Provide the [X, Y] coordinate of the cell's center where the given text is located.  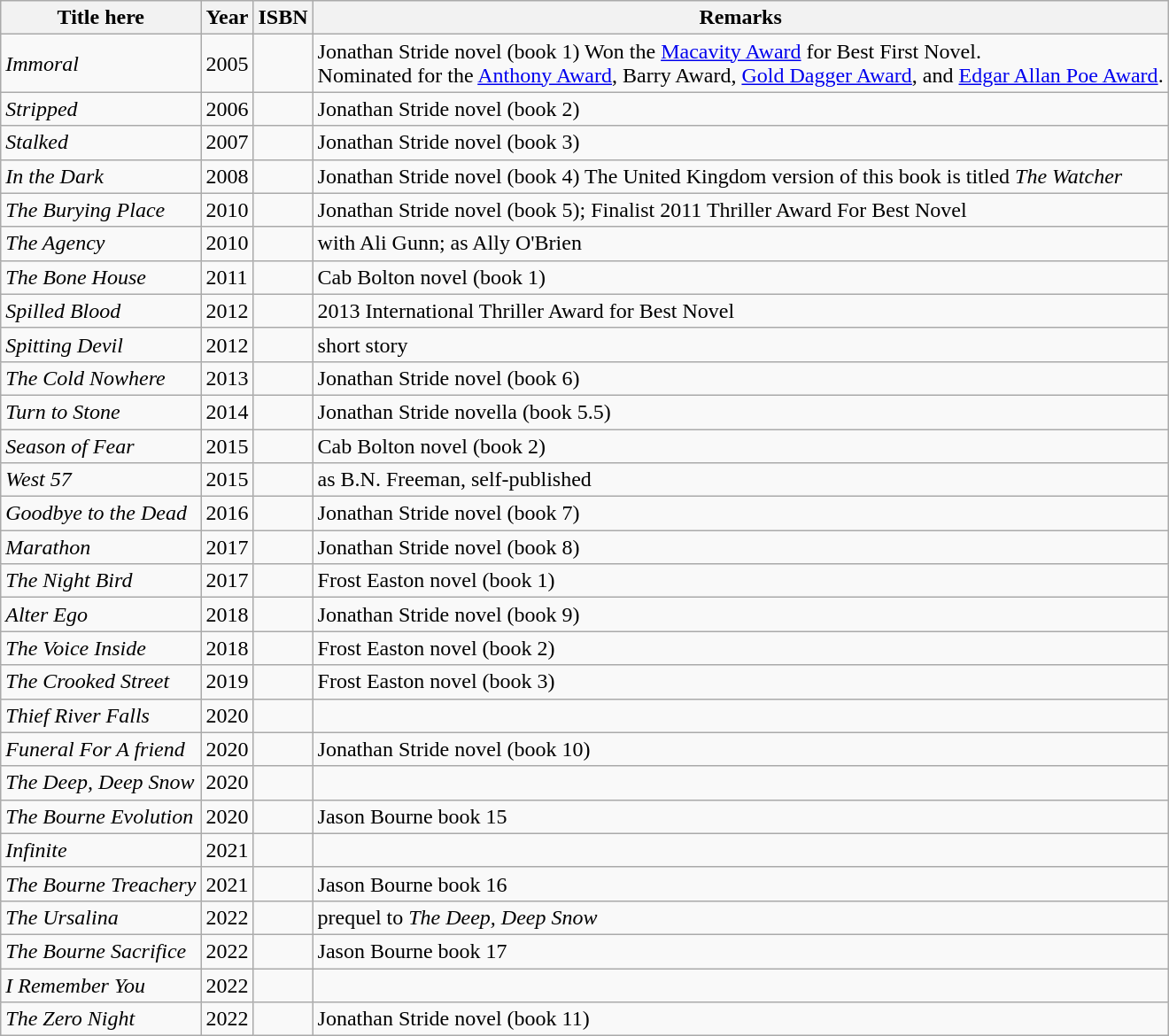
2016 [227, 514]
Alter Ego [101, 615]
Jonathan Stride novel (book 3) [740, 143]
Stalked [101, 143]
2005 [227, 64]
Jonathan Stride novel (book 8) [740, 547]
Immoral [101, 64]
with Ali Gunn; as Ally O'Brien [740, 244]
Frost Easton novel (book 2) [740, 648]
Title here [101, 18]
2013 International Thriller Award for Best Novel [740, 311]
The Night Bird [101, 581]
West 57 [101, 480]
The Bourne Treachery [101, 884]
ISBN [283, 18]
as B.N. Freeman, self-published [740, 480]
The Cold Nowhere [101, 378]
In the Dark [101, 176]
Jonathan Stride novel (book 9) [740, 615]
2014 [227, 412]
Frost Easton novel (book 3) [740, 682]
Jonathan Stride novel (book 10) [740, 749]
Spilled Blood [101, 311]
I Remember You [101, 986]
Remarks [740, 18]
Frost Easton novel (book 1) [740, 581]
Jonathan Stride novella (book 5.5) [740, 412]
The Ursalina [101, 917]
The Bone House [101, 277]
Jonathan Stride novel (book 11) [740, 1019]
Jonathan Stride novel (book 7) [740, 514]
prequel to The Deep, Deep Snow [740, 917]
Jonathan Stride novel (book 5); Finalist 2011 Thriller Award For Best Novel [740, 210]
short story [740, 344]
The Voice Inside [101, 648]
Turn to Stone [101, 412]
Jason Bourne book 16 [740, 884]
Year [227, 18]
Jonathan Stride novel (book 4) The United Kingdom version of this book is titled The Watcher [740, 176]
Marathon [101, 547]
Spitting Devil [101, 344]
Jason Bourne book 17 [740, 951]
Jason Bourne book 15 [740, 816]
Thief River Falls [101, 715]
Cab Bolton novel (book 1) [740, 277]
2019 [227, 682]
The Bourne Sacrifice [101, 951]
2011 [227, 277]
2008 [227, 176]
2013 [227, 378]
Goodbye to the Dead [101, 514]
Jonathan Stride novel (book 2) [740, 109]
2006 [227, 109]
The Deep, Deep Snow [101, 783]
The Agency [101, 244]
The Crooked Street [101, 682]
2007 [227, 143]
The Bourne Evolution [101, 816]
The Zero Night [101, 1019]
Cab Bolton novel (book 2) [740, 445]
The Burying Place [101, 210]
Infinite [101, 850]
Stripped [101, 109]
Season of Fear [101, 445]
Funeral For A friend [101, 749]
Jonathan Stride novel (book 6) [740, 378]
